Search for the cell housing the specified text and yield its (x, y) center coordinate. 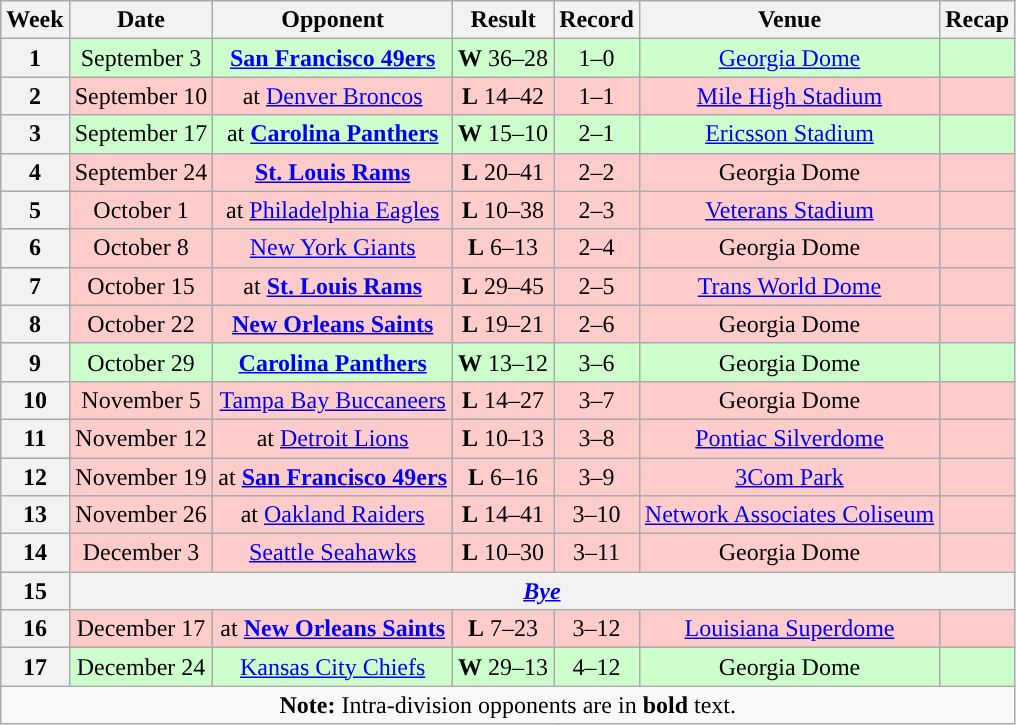
Louisiana Superdome (789, 629)
3–11 (597, 553)
6 (35, 248)
L 19–21 (504, 324)
W 36–28 (504, 58)
3–8 (597, 438)
October 1 (141, 210)
December 3 (141, 553)
October 8 (141, 248)
1–0 (597, 58)
at New Orleans Saints (333, 629)
Recap (978, 20)
L 29–45 (504, 286)
L 6–16 (504, 477)
7 (35, 286)
at Oakland Raiders (333, 515)
3Com Park (789, 477)
September 10 (141, 96)
September 17 (141, 134)
September 3 (141, 58)
2–3 (597, 210)
Note: Intra-division opponents are in bold text. (508, 705)
2–6 (597, 324)
3–10 (597, 515)
2–5 (597, 286)
Record (597, 20)
1 (35, 58)
December 24 (141, 667)
2 (35, 96)
Week (35, 20)
Result (504, 20)
Ericsson Stadium (789, 134)
at San Francisco 49ers (333, 477)
12 (35, 477)
December 17 (141, 629)
L 10–38 (504, 210)
3–6 (597, 362)
3–12 (597, 629)
L 20–41 (504, 172)
November 5 (141, 400)
October 22 (141, 324)
Pontiac Silverdome (789, 438)
at Detroit Lions (333, 438)
Bye (542, 591)
New Orleans Saints (333, 324)
November 26 (141, 515)
Network Associates Coliseum (789, 515)
1–1 (597, 96)
San Francisco 49ers (333, 58)
2–2 (597, 172)
15 (35, 591)
4–12 (597, 667)
New York Giants (333, 248)
at St. Louis Rams (333, 286)
14 (35, 553)
October 15 (141, 286)
St. Louis Rams (333, 172)
13 (35, 515)
2–1 (597, 134)
Date (141, 20)
October 29 (141, 362)
L 10–30 (504, 553)
Carolina Panthers (333, 362)
at Denver Broncos (333, 96)
L 14–42 (504, 96)
Venue (789, 20)
17 (35, 667)
Seattle Seahawks (333, 553)
September 24 (141, 172)
Tampa Bay Buccaneers (333, 400)
L 14–41 (504, 515)
8 (35, 324)
3–9 (597, 477)
Veterans Stadium (789, 210)
November 19 (141, 477)
5 (35, 210)
L 10–13 (504, 438)
W 13–12 (504, 362)
Kansas City Chiefs (333, 667)
at Philadelphia Eagles (333, 210)
Opponent (333, 20)
4 (35, 172)
Mile High Stadium (789, 96)
11 (35, 438)
10 (35, 400)
2–4 (597, 248)
November 12 (141, 438)
at Carolina Panthers (333, 134)
16 (35, 629)
W 29–13 (504, 667)
Trans World Dome (789, 286)
3–7 (597, 400)
L 14–27 (504, 400)
W 15–10 (504, 134)
L 7–23 (504, 629)
L 6–13 (504, 248)
9 (35, 362)
3 (35, 134)
